Locate the cell with the specified text and output its [x, y] center coordinate. 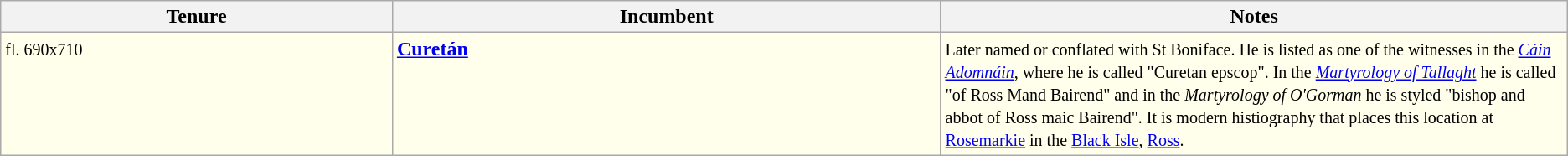
Tenure [197, 17]
fl. 690x710 [197, 94]
Incumbent [667, 17]
Curetán [667, 94]
Notes [1254, 17]
